Provide the (x, y) coordinate of the cell's center where the given text is located.  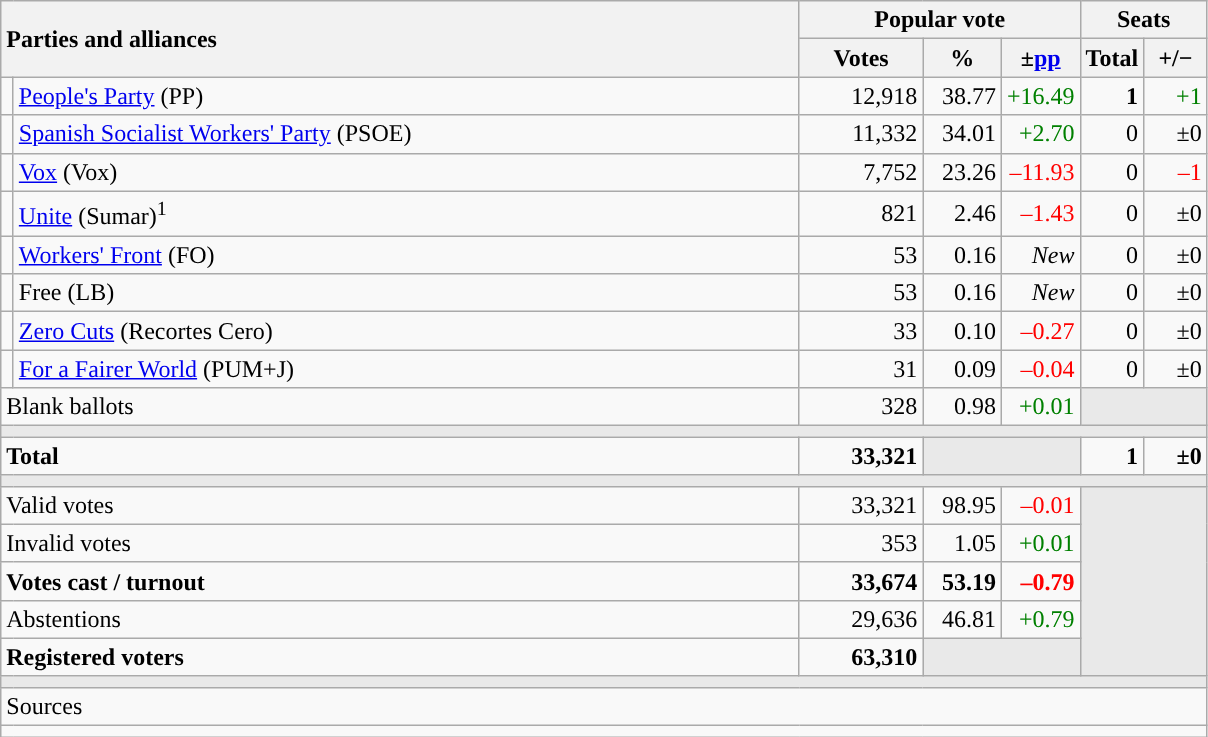
–1.43 (1040, 214)
–0.01 (1040, 505)
–1 (1176, 172)
Votes (861, 58)
46.81 (962, 619)
Seats (1144, 20)
Popular vote (940, 20)
63,310 (861, 657)
–0.04 (1040, 369)
2.46 (962, 214)
+2.70 (1040, 134)
For a Fairer World (PUM+J) (406, 369)
+/− (1176, 58)
People's Party (PP) (406, 96)
12,918 (861, 96)
+0.79 (1040, 619)
0.98 (962, 407)
+16.49 (1040, 96)
–0.79 (1040, 581)
0.09 (962, 369)
38.77 (962, 96)
0.10 (962, 331)
Unite (Sumar)1 (406, 214)
1.05 (962, 543)
98.95 (962, 505)
Zero Cuts (Recortes Cero) (406, 331)
34.01 (962, 134)
Valid votes (400, 505)
53.19 (962, 581)
7,752 (861, 172)
Spanish Socialist Workers' Party (PSOE) (406, 134)
Votes cast / turnout (400, 581)
Free (LB) (406, 293)
Registered voters (400, 657)
–11.93 (1040, 172)
33,674 (861, 581)
23.26 (962, 172)
11,332 (861, 134)
33 (861, 331)
Workers' Front (FO) (406, 255)
353 (861, 543)
% (962, 58)
31 (861, 369)
29,636 (861, 619)
–0.27 (1040, 331)
Abstentions (400, 619)
328 (861, 407)
821 (861, 214)
+1 (1176, 96)
Blank ballots (400, 407)
Vox (Vox) (406, 172)
±pp (1040, 58)
Parties and alliances (400, 39)
Sources (604, 706)
Invalid votes (400, 543)
